Locate the cell with the specified text and output its [X, Y] center coordinate. 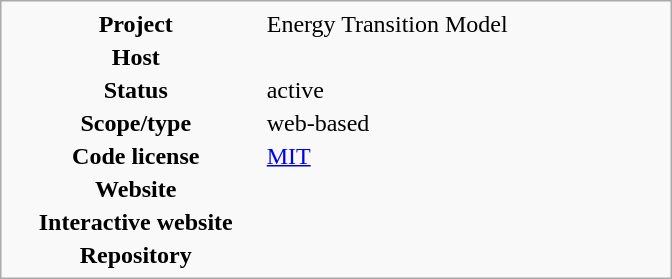
active [464, 90]
Status [136, 90]
Project [136, 24]
MIT [464, 156]
Website [136, 189]
Scope/type [136, 123]
Repository [136, 255]
Energy Transition Model [464, 24]
web-based [464, 123]
Code license [136, 156]
Interactive website [136, 222]
Host [136, 57]
